Identify which cell holds the provided text, then report its (x, y) central coordinate. 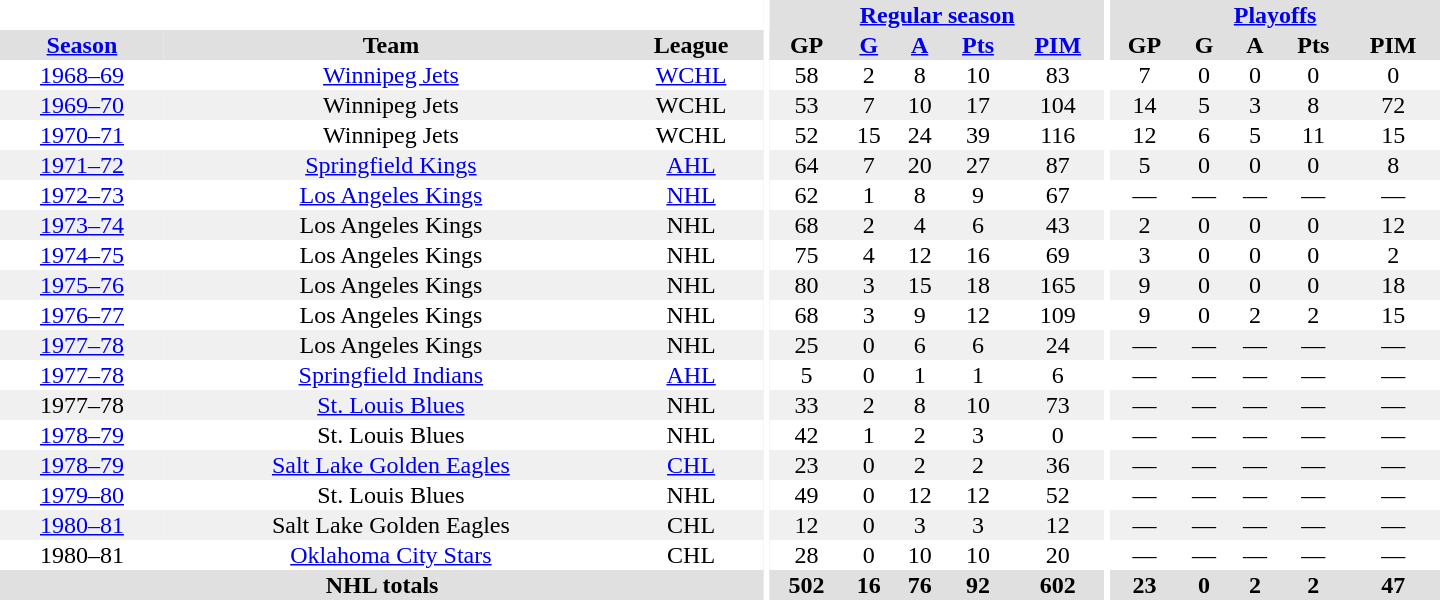
87 (1058, 165)
502 (806, 585)
Springfield Indians (391, 375)
Oklahoma City Stars (391, 555)
Regular season (938, 15)
47 (1393, 585)
64 (806, 165)
58 (806, 75)
25 (806, 345)
11 (1313, 135)
Playoffs (1275, 15)
602 (1058, 585)
17 (978, 105)
80 (806, 285)
League (691, 45)
NHL totals (382, 585)
43 (1058, 225)
Team (391, 45)
33 (806, 405)
109 (1058, 315)
165 (1058, 285)
116 (1058, 135)
83 (1058, 75)
75 (806, 255)
1969–70 (82, 105)
1972–73 (82, 195)
1973–74 (82, 225)
69 (1058, 255)
1979–80 (82, 495)
39 (978, 135)
62 (806, 195)
67 (1058, 195)
36 (1058, 465)
76 (920, 585)
53 (806, 105)
1970–71 (82, 135)
1975–76 (82, 285)
73 (1058, 405)
42 (806, 435)
72 (1393, 105)
27 (978, 165)
Springfield Kings (391, 165)
Season (82, 45)
1974–75 (82, 255)
92 (978, 585)
1976–77 (82, 315)
1971–72 (82, 165)
49 (806, 495)
14 (1144, 105)
28 (806, 555)
1968–69 (82, 75)
104 (1058, 105)
